Extract the [x, y] coordinate from the center of the cell holding the provided text.  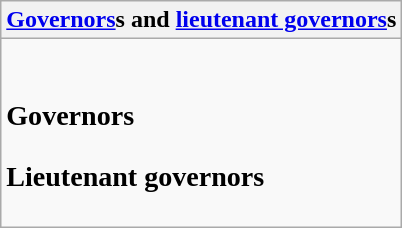
Governorss and lieutenant governorss [202, 20]
GovernorsLieutenant governors [202, 133]
